From the cell containing the given text, extract its center point as [x, y] coordinate. 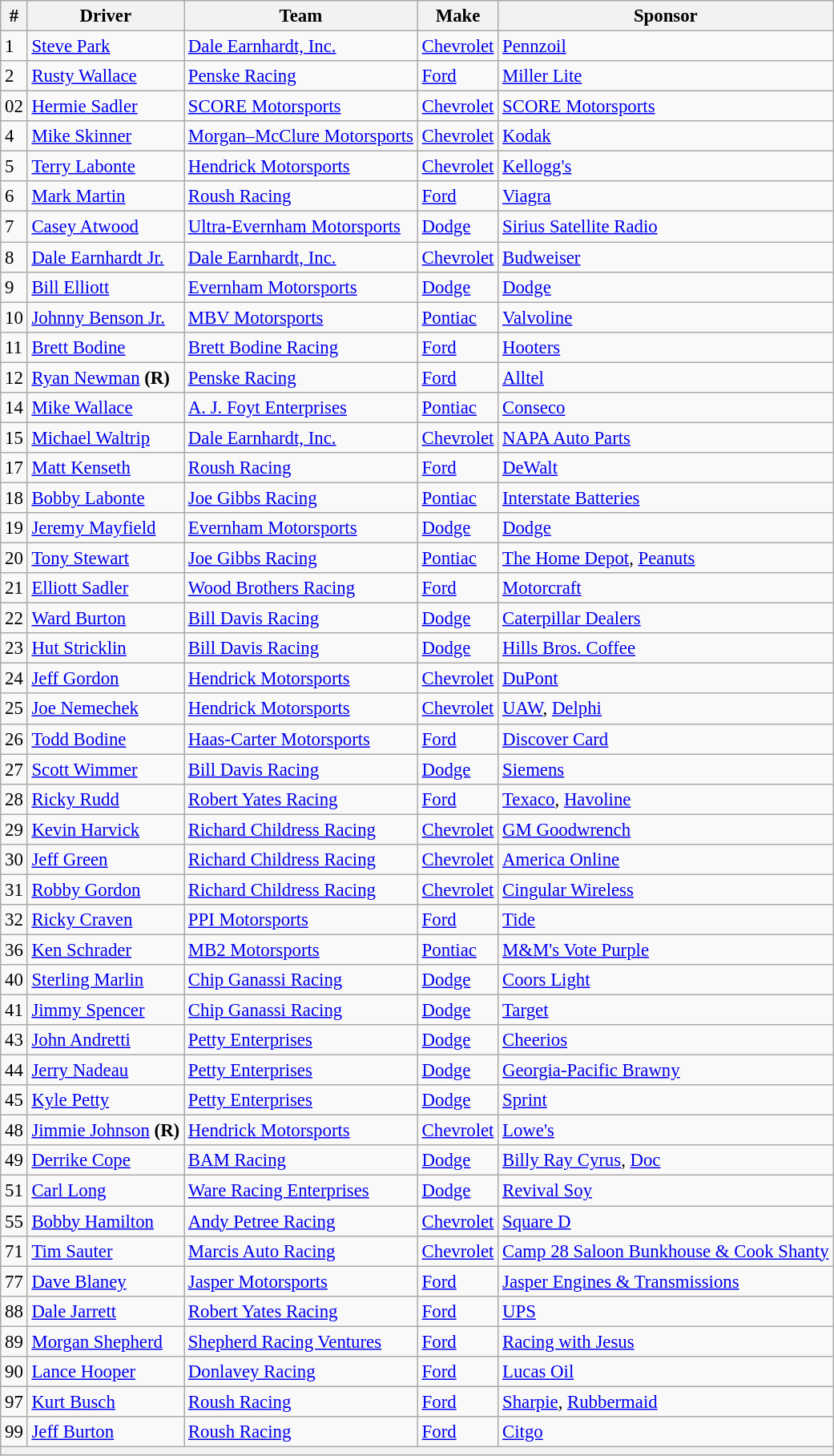
Jimmie Johnson (R) [106, 1131]
19 [14, 528]
Viagra [666, 196]
17 [14, 468]
Jerry Nadeau [106, 1071]
Team [301, 16]
Dave Blaney [106, 1281]
Marcis Auto Racing [301, 1251]
Jeff Gordon [106, 679]
20 [14, 559]
Haas-Carter Motorsports [301, 739]
Rusty Wallace [106, 76]
2 [14, 76]
Brett Bodine [106, 347]
MB2 Motorsports [301, 950]
Revival Soy [666, 1191]
Jimmy Spencer [106, 1010]
Tide [666, 920]
Wood Brothers Racing [301, 588]
UAW, Delphi [666, 709]
77 [14, 1281]
97 [14, 1402]
Ultra-Evernham Motorsports [301, 227]
25 [14, 709]
DeWalt [666, 468]
Kellogg's [666, 167]
88 [14, 1311]
Jasper Motorsports [301, 1281]
Sterling Marlin [106, 980]
Kodak [666, 136]
Georgia-Pacific Brawny [666, 1071]
Mike Skinner [106, 136]
21 [14, 588]
Lucas Oil [666, 1372]
Sprint [666, 1100]
Tim Sauter [106, 1251]
Hills Bros. Coffee [666, 648]
Scott Wimmer [106, 769]
Carl Long [106, 1191]
Dale Jarrett [106, 1311]
26 [14, 739]
Sirius Satellite Radio [666, 227]
Discover Card [666, 739]
Jeff Burton [106, 1432]
Bobby Labonte [106, 498]
DuPont [666, 679]
Jeremy Mayfield [106, 528]
Sharpie, Rubbermaid [666, 1402]
Morgan–McClure Motorsports [301, 136]
Mark Martin [106, 196]
# [14, 16]
Bobby Hamilton [106, 1221]
45 [14, 1100]
Make [457, 16]
27 [14, 769]
23 [14, 648]
Robby Gordon [106, 889]
Caterpillar Dealers [666, 619]
89 [14, 1341]
Miller Lite [666, 76]
M&M's Vote Purple [666, 950]
John Andretti [106, 1040]
Jeff Green [106, 860]
Conseco [666, 408]
Elliott Sadler [106, 588]
22 [14, 619]
Jasper Engines & Transmissions [666, 1281]
BAM Racing [301, 1161]
Cheerios [666, 1040]
4 [14, 136]
48 [14, 1131]
America Online [666, 860]
Derrike Cope [106, 1161]
Hooters [666, 347]
MBV Motorsports [301, 317]
Mike Wallace [106, 408]
Tony Stewart [106, 559]
28 [14, 799]
Alltel [666, 377]
Ricky Rudd [106, 799]
A. J. Foyt Enterprises [301, 408]
Cingular Wireless [666, 889]
Todd Bodine [106, 739]
02 [14, 107]
10 [14, 317]
44 [14, 1071]
Johnny Benson Jr. [106, 317]
9 [14, 287]
Texaco, Havoline [666, 799]
71 [14, 1251]
8 [14, 257]
Budweiser [666, 257]
5 [14, 167]
Camp 28 Saloon Bunkhouse & Cook Shanty [666, 1251]
Interstate Batteries [666, 498]
Lance Hooper [106, 1372]
Ricky Craven [106, 920]
6 [14, 196]
Racing with Jesus [666, 1341]
Sponsor [666, 16]
51 [14, 1191]
99 [14, 1432]
The Home Depot, Peanuts [666, 559]
15 [14, 438]
Terry Labonte [106, 167]
Motorcraft [666, 588]
14 [14, 408]
Ken Schrader [106, 950]
41 [14, 1010]
40 [14, 980]
Citgo [666, 1432]
Dale Earnhardt Jr. [106, 257]
Hermie Sadler [106, 107]
30 [14, 860]
Kyle Petty [106, 1100]
Matt Kenseth [106, 468]
Shepherd Racing Ventures [301, 1341]
7 [14, 227]
31 [14, 889]
Pennzoil [666, 46]
Morgan Shepherd [106, 1341]
Michael Waltrip [106, 438]
Steve Park [106, 46]
Kurt Busch [106, 1402]
Brett Bodine Racing [301, 347]
Coors Light [666, 980]
18 [14, 498]
PPI Motorsports [301, 920]
Siemens [666, 769]
49 [14, 1161]
Hut Stricklin [106, 648]
29 [14, 829]
Driver [106, 16]
Lowe's [666, 1131]
Ward Burton [106, 619]
43 [14, 1040]
36 [14, 950]
32 [14, 920]
Billy Ray Cyrus, Doc [666, 1161]
GM Goodwrench [666, 829]
Ware Racing Enterprises [301, 1191]
24 [14, 679]
Bill Elliott [106, 287]
Donlavey Racing [301, 1372]
55 [14, 1221]
90 [14, 1372]
NAPA Auto Parts [666, 438]
1 [14, 46]
Valvoline [666, 317]
Square D [666, 1221]
Casey Atwood [106, 227]
11 [14, 347]
12 [14, 377]
Joe Nemechek [106, 709]
Ryan Newman (R) [106, 377]
Target [666, 1010]
Kevin Harvick [106, 829]
Andy Petree Racing [301, 1221]
UPS [666, 1311]
